For the text-containing cell, return its midpoint in (x, y) coordinate format. 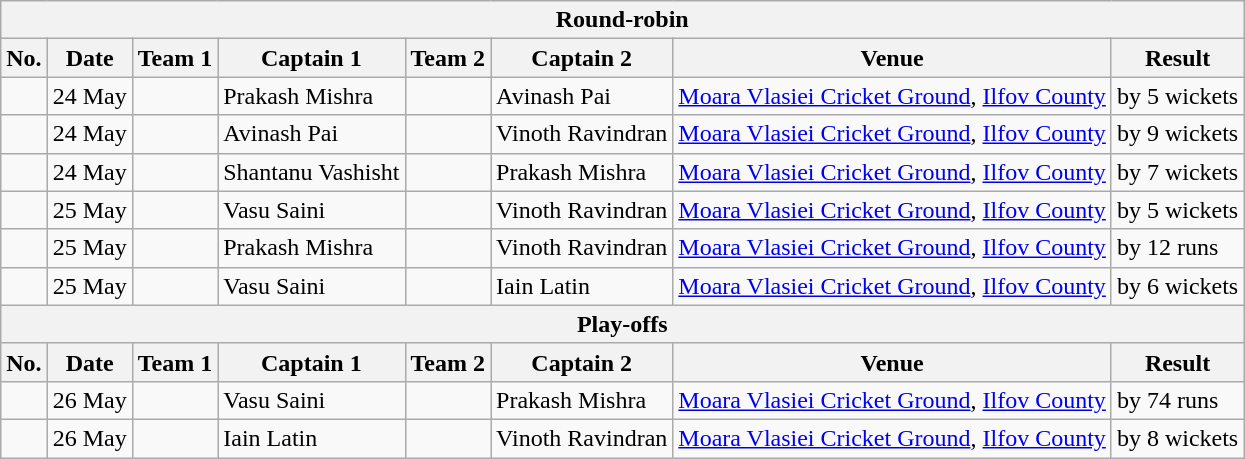
by 7 wickets (1177, 172)
Play-offs (622, 324)
by 6 wickets (1177, 286)
by 8 wickets (1177, 438)
Shantanu Vashisht (312, 172)
by 9 wickets (1177, 134)
by 12 runs (1177, 248)
Round-robin (622, 20)
by 74 runs (1177, 400)
